For the text-containing cell, return its midpoint in [X, Y] coordinate format. 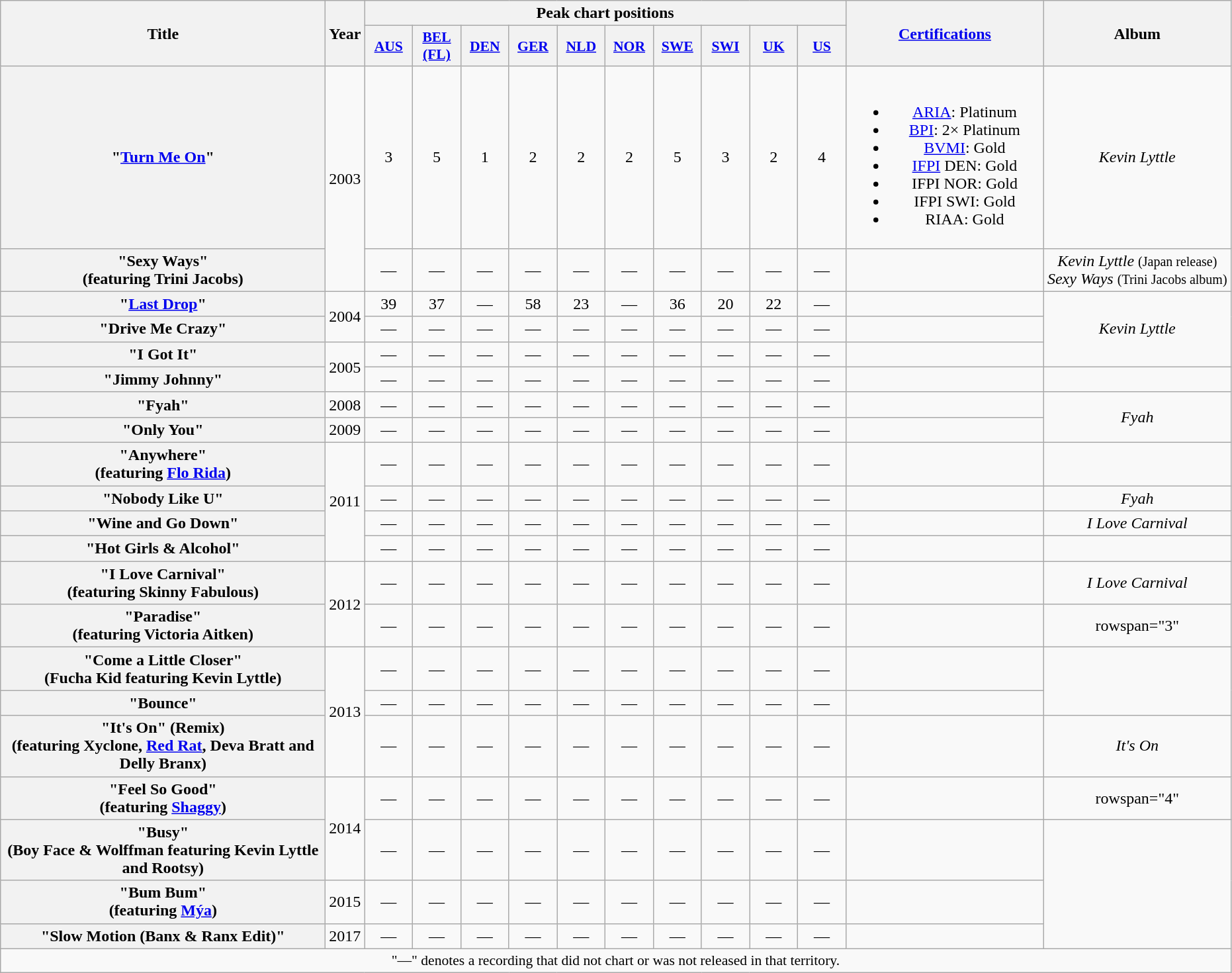
rowspan="3" [1137, 626]
1 [484, 158]
36 [678, 304]
2004 [345, 316]
23 [581, 304]
4 [822, 158]
NLD [581, 46]
AUS [389, 46]
2013 [345, 712]
"Paradise"(featuring Victoria Aitken) [163, 626]
NOR [630, 46]
"Slow Motion (Banx & Ranx Edit)" [163, 936]
US [822, 46]
UK [774, 46]
2003 [345, 179]
2005 [345, 367]
"Come a Little Closer"(Fucha Kid featuring Kevin Lyttle) [163, 669]
2015 [345, 902]
Year [345, 33]
rowspan="4" [1137, 798]
"Sexy Ways"(featuring Trini Jacobs) [163, 270]
SWE [678, 46]
37 [437, 304]
DEN [484, 46]
"Busy"(Boy Face & Wolffman featuring Kevin Lyttle and Rootsy) [163, 850]
"Jimmy Johnny" [163, 379]
"I Love Carnival"(featuring Skinny Fabulous) [163, 582]
2014 [345, 829]
"It's On" (Remix)(featuring Xyclone, Red Rat, Deva Bratt and Delly Branx) [163, 746]
58 [533, 304]
"Drive Me Crazy" [163, 329]
Title [163, 33]
"Last Drop" [163, 304]
"—" denotes a recording that did not chart or was not released in that territory. [615, 960]
20 [725, 304]
"Only You" [163, 430]
2009 [345, 430]
"Anywhere"(featuring Flo Rida) [163, 463]
Kevin Lyttle (Japan release)Sexy Ways (Trini Jacobs album) [1137, 270]
22 [774, 304]
2008 [345, 404]
"Fyah" [163, 404]
SWI [725, 46]
39 [389, 304]
2012 [345, 604]
BEL(FL) [437, 46]
Album [1137, 33]
"Wine and Go Down" [163, 524]
Certifications [945, 33]
GER [533, 46]
"Nobody Like U" [163, 498]
It's On [1137, 746]
ARIA: PlatinumBPI: 2× PlatinumBVMI: GoldIFPI DEN: GoldIFPI NOR: GoldIFPI SWI: GoldRIAA: Gold [945, 158]
"Hot Girls & Alcohol" [163, 549]
2017 [345, 936]
2011 [345, 502]
"Bum Bum"(featuring Mýa) [163, 902]
"Bounce" [163, 703]
Peak chart positions [605, 13]
"I Got It" [163, 354]
"Feel So Good"(featuring Shaggy) [163, 798]
"Turn Me On" [163, 158]
